Extract the [X, Y] coordinate from the center of the cell holding the provided text.  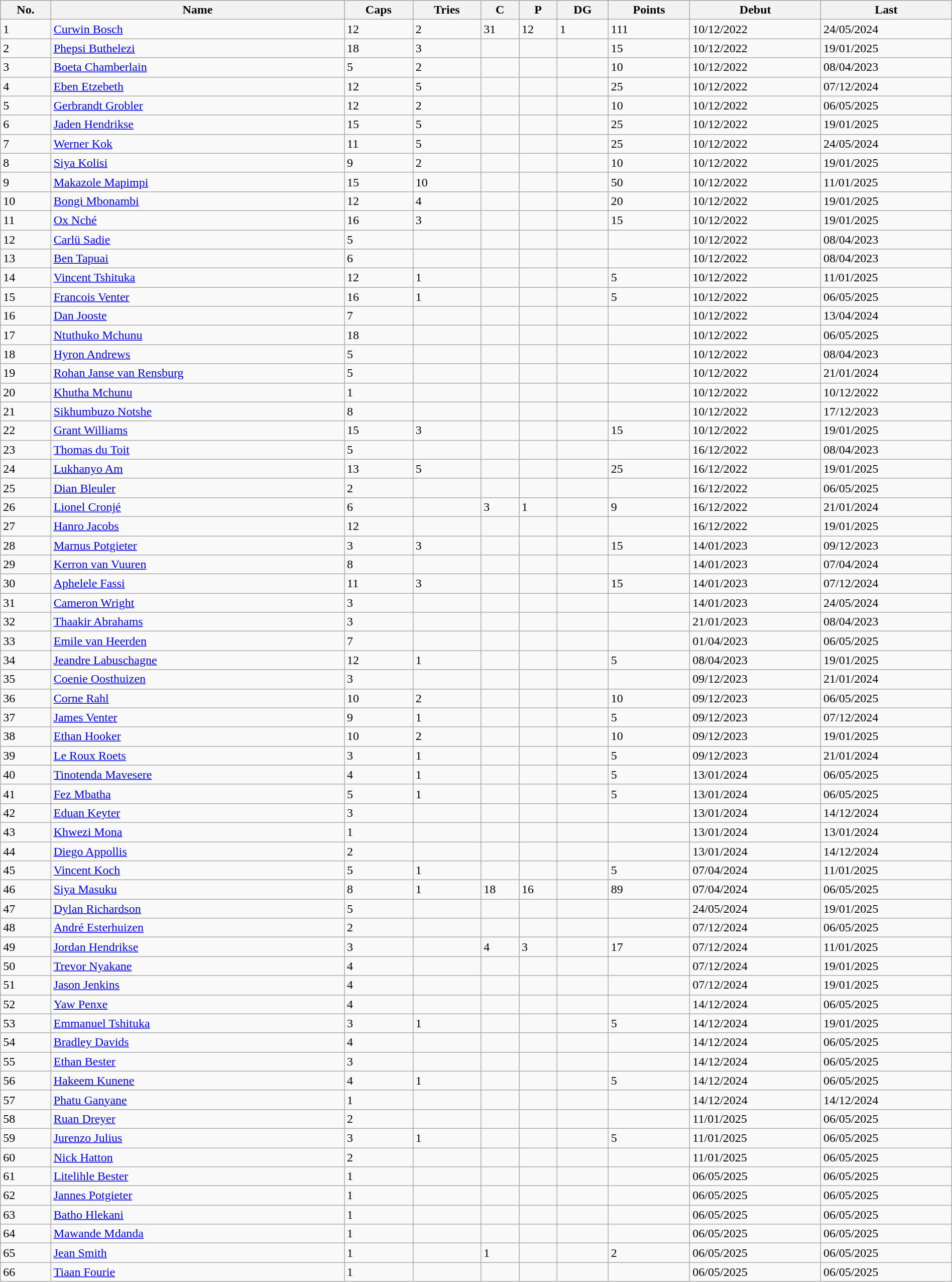
Tiaan Fourie [197, 1272]
21/01/2023 [755, 622]
Marnus Potgieter [197, 545]
Fez Mbatha [197, 794]
Bongi Mbonambi [197, 201]
Gerbrandt Grobler [197, 105]
Phepsi Buthelezi [197, 48]
38 [26, 736]
Jean Smith [197, 1253]
45 [26, 871]
Name [197, 10]
Trevor Nyakane [197, 966]
28 [26, 545]
Cameron Wright [197, 603]
Eduan Keyter [197, 813]
48 [26, 928]
Aphelele Fassi [197, 584]
Yaw Penxe [197, 1004]
30 [26, 584]
Diego Appollis [197, 851]
Ethan Hooker [197, 736]
Nick Hatton [197, 1157]
André Esterhuizen [197, 928]
James Venter [197, 717]
Jason Jenkins [197, 985]
Ntuthuko Mchunu [197, 335]
19 [26, 373]
36 [26, 698]
111 [649, 29]
46 [26, 890]
Curwin Bosch [197, 29]
Carlü Sadie [197, 240]
Tries [447, 10]
Litelihle Bester [197, 1177]
Debut [755, 10]
65 [26, 1253]
Vincent Tshituka [197, 278]
Caps [379, 10]
Thomas du Toit [197, 450]
Dian Bleuler [197, 488]
Tinotenda Mavesere [197, 775]
23 [26, 450]
Siya Kolisi [197, 163]
47 [26, 909]
Ben Tapuai [197, 259]
Werner Kok [197, 144]
Jannes Potgieter [197, 1196]
Ox Nché [197, 220]
66 [26, 1272]
Ruan Dreyer [197, 1119]
Jurenzo Julius [197, 1138]
29 [26, 565]
Le Roux Roets [197, 756]
43 [26, 832]
52 [26, 1004]
26 [26, 507]
Bradley Davids [197, 1042]
44 [26, 851]
35 [26, 679]
21 [26, 411]
Siya Masuku [197, 890]
Last [886, 10]
53 [26, 1023]
Lukhanyo Am [197, 469]
14 [26, 278]
64 [26, 1234]
34 [26, 660]
Lionel Cronjé [197, 507]
Corne Rahl [197, 698]
60 [26, 1157]
Phatu Ganyane [197, 1100]
Eben Etzebeth [197, 86]
Coenie Oosthuizen [197, 679]
54 [26, 1042]
Boeta Chamberlain [197, 67]
41 [26, 794]
24 [26, 469]
Dan Jooste [197, 316]
55 [26, 1061]
P [538, 10]
Kerron van Vuuren [197, 565]
Jaden Hendrikse [197, 125]
Emmanuel Tshituka [197, 1023]
Grant Williams [197, 431]
58 [26, 1119]
32 [26, 622]
17/12/2023 [886, 411]
37 [26, 717]
Rohan Janse van Rensburg [197, 373]
89 [649, 890]
Hanro Jacobs [197, 526]
Emile van Heerden [197, 641]
No. [26, 10]
Hakeem Kunene [197, 1081]
39 [26, 756]
Khwezi Mona [197, 832]
61 [26, 1177]
Thaakir Abrahams [197, 622]
C [500, 10]
49 [26, 947]
22 [26, 431]
Sikhumbuzo Notshe [197, 411]
57 [26, 1100]
Francois Venter [197, 297]
DG [582, 10]
51 [26, 985]
13/04/2024 [886, 316]
Hyron Andrews [197, 354]
63 [26, 1215]
Khutha Mchunu [197, 392]
33 [26, 641]
40 [26, 775]
62 [26, 1196]
Batho Hlekani [197, 1215]
56 [26, 1081]
59 [26, 1138]
01/04/2023 [755, 641]
Dylan Richardson [197, 909]
Jordan Hendrikse [197, 947]
Makazole Mapimpi [197, 182]
Mawande Mdanda [197, 1234]
27 [26, 526]
Ethan Bester [197, 1061]
Vincent Koch [197, 871]
Points [649, 10]
Jeandre Labuschagne [197, 660]
42 [26, 813]
